Return (x, y) of the center of cell containing provided text 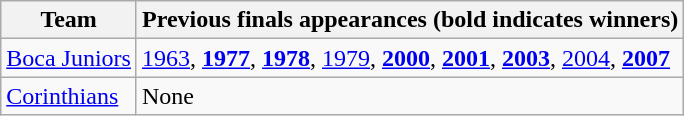
None (410, 96)
Previous finals appearances (bold indicates winners) (410, 20)
1963, 1977, 1978, 1979, 2000, 2001, 2003, 2004, 2007 (410, 58)
Boca Juniors (69, 58)
Team (69, 20)
Corinthians (69, 96)
